Capture the cell that displays the provided text and extract its (x, y) central coordinate. 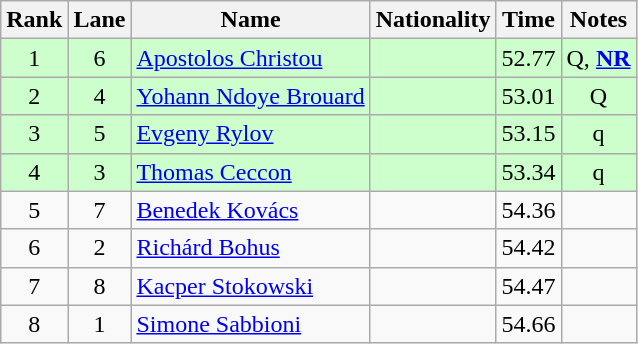
Benedek Kovács (250, 210)
54.36 (528, 210)
Time (528, 20)
Name (250, 20)
Evgeny Rylov (250, 134)
Apostolos Christou (250, 58)
53.01 (528, 96)
Thomas Ceccon (250, 172)
Yohann Ndoye Brouard (250, 96)
Lane (100, 20)
Q (598, 96)
54.47 (528, 286)
Rank (34, 20)
Kacper Stokowski (250, 286)
Richárd Bohus (250, 248)
Notes (598, 20)
52.77 (528, 58)
53.15 (528, 134)
54.42 (528, 248)
Simone Sabbioni (250, 324)
Nationality (433, 20)
53.34 (528, 172)
Q, NR (598, 58)
54.66 (528, 324)
